From the cell containing the given text, extract its center point as (X, Y) coordinate. 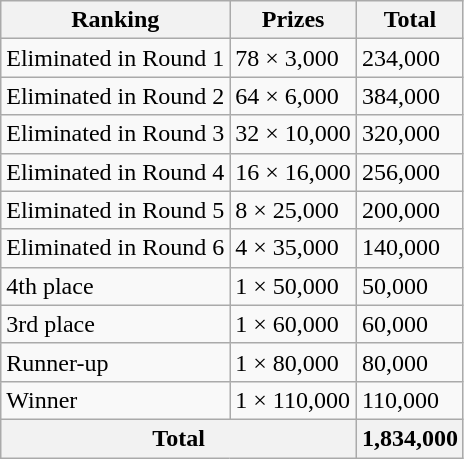
16 × 16,000 (294, 172)
Eliminated in Round 5 (116, 210)
Eliminated in Round 6 (116, 248)
256,000 (410, 172)
1 × 60,000 (294, 324)
3rd place (116, 324)
234,000 (410, 58)
78 × 3,000 (294, 58)
140,000 (410, 248)
384,000 (410, 96)
1 × 50,000 (294, 286)
64 × 6,000 (294, 96)
8 × 25,000 (294, 210)
Eliminated in Round 2 (116, 96)
Eliminated in Round 3 (116, 134)
4 × 35,000 (294, 248)
80,000 (410, 362)
1 × 80,000 (294, 362)
Eliminated in Round 1 (116, 58)
Eliminated in Round 4 (116, 172)
200,000 (410, 210)
4th place (116, 286)
Winner (116, 400)
50,000 (410, 286)
110,000 (410, 400)
1 × 110,000 (294, 400)
Prizes (294, 20)
1,834,000 (410, 438)
Ranking (116, 20)
320,000 (410, 134)
32 × 10,000 (294, 134)
60,000 (410, 324)
Runner-up (116, 362)
